Find where the given text appears and provide that cell's center as [x, y] coordinate. 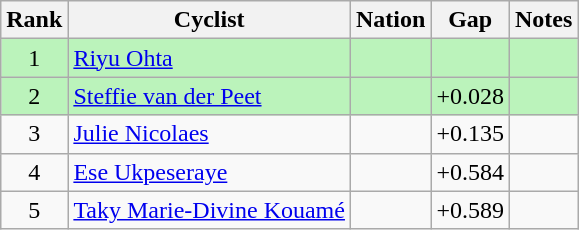
5 [34, 210]
Nation [390, 20]
4 [34, 172]
Notes [544, 20]
1 [34, 58]
Gap [470, 20]
+0.028 [470, 96]
2 [34, 96]
Steffie van der Peet [210, 96]
+0.589 [470, 210]
3 [34, 134]
Julie Nicolaes [210, 134]
Cyclist [210, 20]
Rank [34, 20]
Ese Ukpeseraye [210, 172]
Taky Marie-Divine Kouamé [210, 210]
+0.135 [470, 134]
+0.584 [470, 172]
Riyu Ohta [210, 58]
